From the cell containing the given text, extract its center point as [x, y] coordinate. 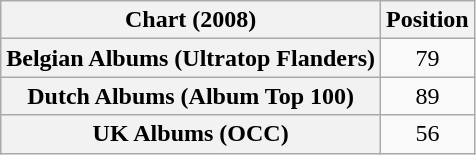
89 [428, 96]
Dutch Albums (Album Top 100) [191, 96]
79 [428, 58]
UK Albums (OCC) [191, 134]
Position [428, 20]
Chart (2008) [191, 20]
56 [428, 134]
Belgian Albums (Ultratop Flanders) [191, 58]
